Search for the cell housing the specified text and yield its (x, y) center coordinate. 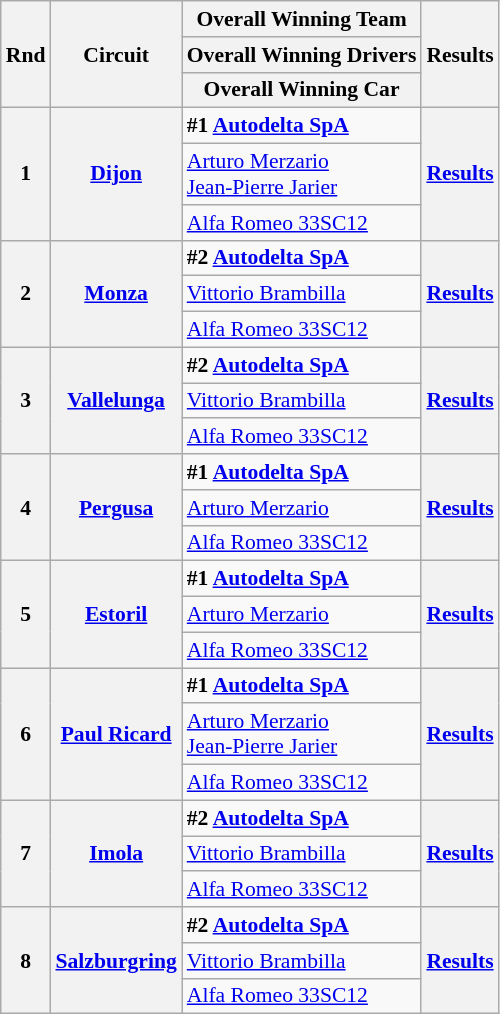
Salzburgring (116, 960)
Dijon (116, 174)
Imola (116, 854)
Pergusa (116, 508)
5 (26, 614)
2 (26, 294)
4 (26, 508)
8 (26, 960)
Overall Winning Drivers (302, 55)
7 (26, 854)
Overall Winning Team (302, 19)
6 (26, 734)
Estoril (116, 614)
3 (26, 400)
Circuit (116, 54)
1 (26, 174)
Overall Winning Car (302, 90)
Vallelunga (116, 400)
Rnd (26, 54)
Paul Ricard (116, 734)
Monza (116, 294)
